Determine the (X, Y) coordinate at the center of the cell enclosing the given text.  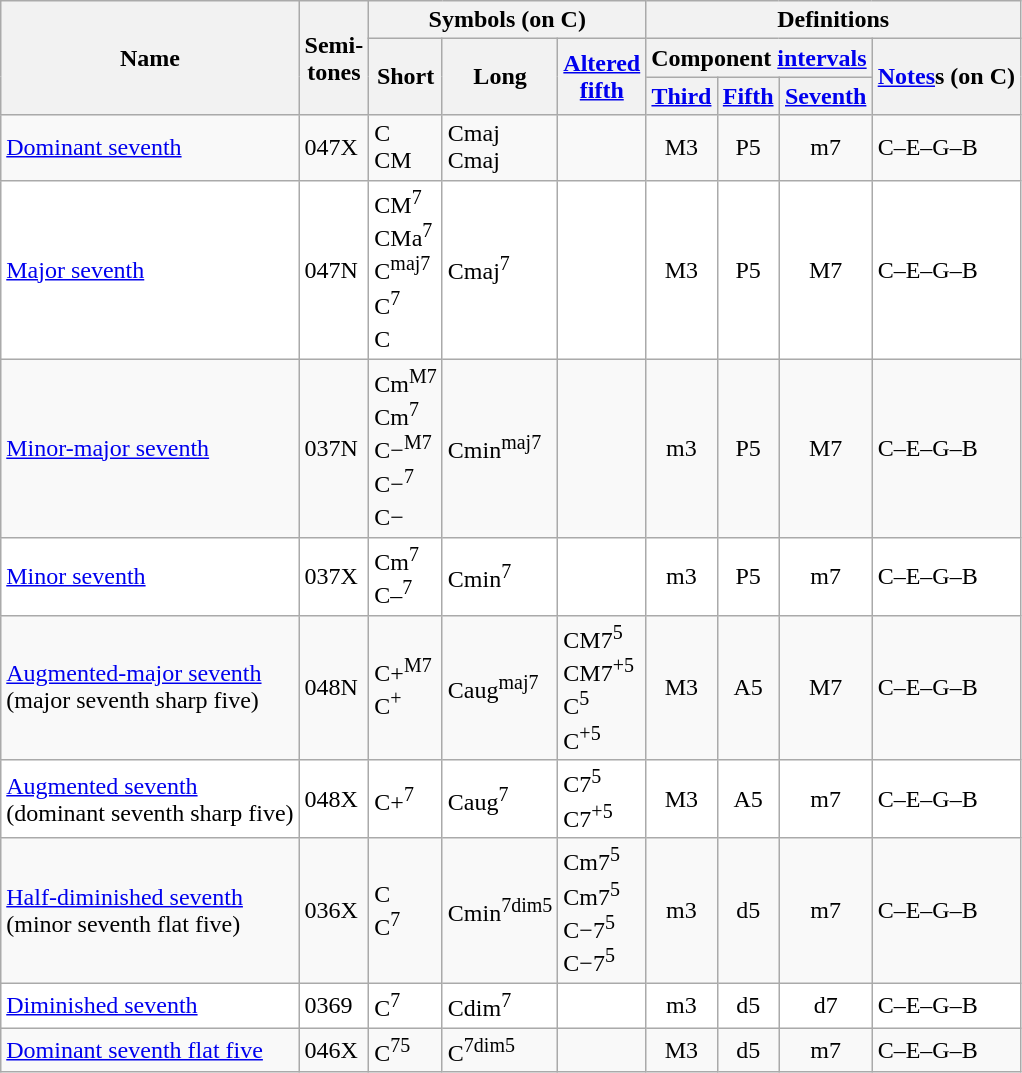
Dominant seventh flat five (150, 1050)
Cmaj7 (500, 270)
046X (334, 1050)
Definitions (834, 20)
Short (406, 77)
048N (334, 688)
Half-diminished seventh (minor seventh flat five) (150, 910)
C75 C7+5 (602, 799)
Dominant seventh (150, 148)
Component intervals (759, 58)
Notess (on C) (946, 77)
C7 (406, 1006)
d7 (826, 1006)
Fifth (748, 96)
Seventh (826, 96)
Name (150, 58)
Cmin7 (500, 576)
Semi-tones (334, 58)
Diminished seventh (150, 1006)
Long (500, 77)
Cdim7 (500, 1006)
048X (334, 799)
036X (334, 910)
C C7 (406, 910)
047X (334, 148)
Cm75 Cm75 C−75C−75 (602, 910)
C75 (406, 1050)
Caugmaj7 (500, 688)
Alteredfifth (602, 77)
C7dim5 (500, 1050)
CmM7 Cm7 C−M7 C−7 C− (406, 448)
Minor-major seventh (150, 448)
CCM (406, 148)
CM75 CM7+5 C5 C+5 (602, 688)
037N (334, 448)
Augmented-major seventh (major seventh sharp five) (150, 688)
Cminmaj7 (500, 448)
C+7 (406, 799)
Symbols (on C) (508, 20)
Major seventh (150, 270)
Cmin7dim5 (500, 910)
Augmented seventh (dominant seventh sharp five) (150, 799)
047N (334, 270)
C+M7 C+ (406, 688)
Cm7 C–7 (406, 576)
Third (682, 96)
CmajCmaj (500, 148)
037X (334, 576)
CM7CMa7 Cmaj7 C7 C (406, 270)
Caug7 (500, 799)
0369 (334, 1006)
Minor seventh (150, 576)
